Capture the cell that displays the provided text and extract its [x, y] central coordinate. 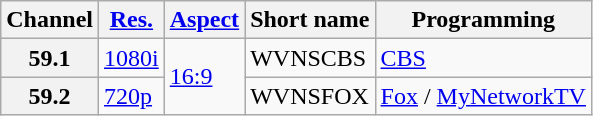
CBS [483, 58]
59.1 [50, 58]
59.2 [50, 96]
Channel [50, 20]
720p [132, 96]
16:9 [204, 77]
Aspect [204, 20]
Programming [483, 20]
WVNSCBS [310, 58]
WVNSFOX [310, 96]
Short name [310, 20]
1080i [132, 58]
Fox / MyNetworkTV [483, 96]
Res. [132, 20]
